Capture the cell that displays the provided text and extract its (X, Y) central coordinate. 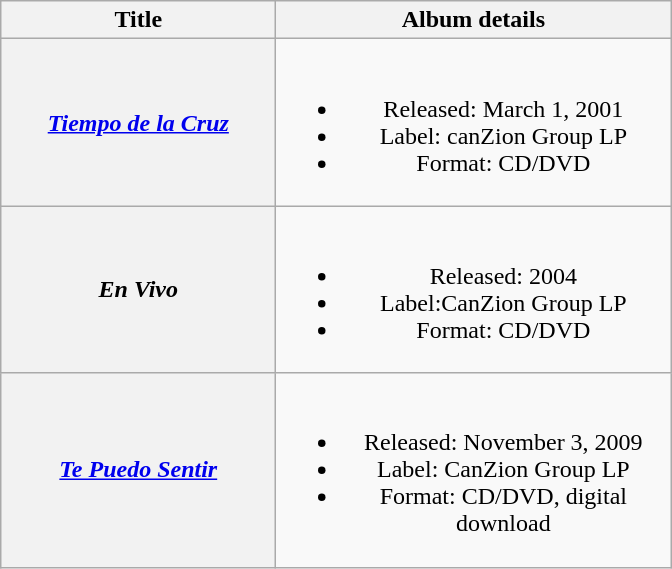
Released: 2004Label:CanZion Group LPFormat: CD/DVD (474, 290)
Released: November 3, 2009Label: CanZion Group LPFormat: CD/DVD, digital download (474, 470)
Album details (474, 20)
En Vivo (138, 290)
Te Puedo Sentir (138, 470)
Released: March 1, 2001Label: canZion Group LPFormat: CD/DVD (474, 122)
Title (138, 20)
Tiempo de la Cruz (138, 122)
